Capture the cell that displays the provided text and extract its [x, y] central coordinate. 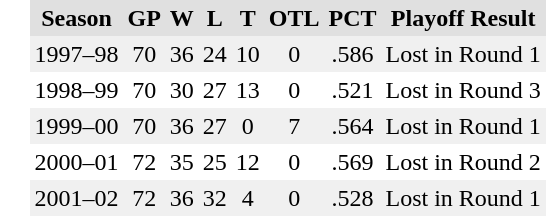
.569 [352, 162]
1999–00 [76, 126]
1997–98 [76, 54]
.528 [352, 198]
30 [182, 90]
2000–01 [76, 162]
Lost in Round 3 [463, 90]
L [214, 18]
2001–02 [76, 198]
32 [214, 198]
.521 [352, 90]
W [182, 18]
7 [294, 126]
.564 [352, 126]
24 [214, 54]
1998–99 [76, 90]
12 [248, 162]
GP [144, 18]
Playoff Result [463, 18]
4 [248, 198]
Lost in Round 2 [463, 162]
T [248, 18]
35 [182, 162]
13 [248, 90]
25 [214, 162]
OTL [294, 18]
.586 [352, 54]
10 [248, 54]
Season [76, 18]
PCT [352, 18]
